Pinpoint the cell where the given text exists, returning its [X, Y] midpoint coordinate. 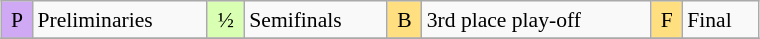
½ [226, 20]
3rd place play-off [537, 20]
Semifinals [316, 20]
P [18, 20]
Final [720, 20]
Preliminaries [120, 20]
F [666, 20]
B [404, 20]
